Return (x, y) of the center of cell containing provided text 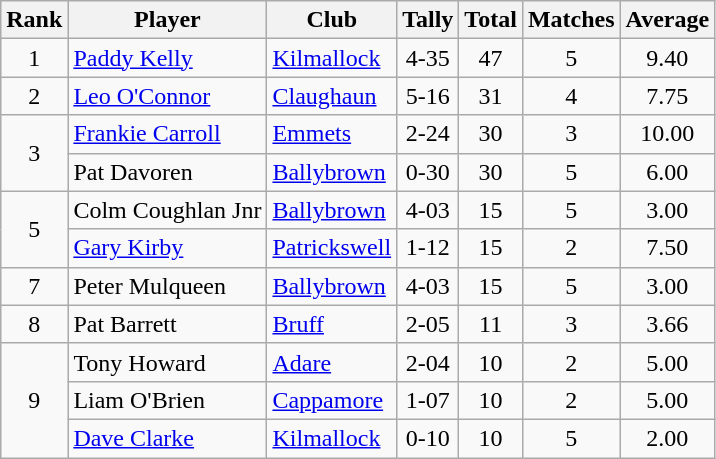
Colm Coughlan Jnr (168, 210)
Matches (571, 20)
Pat Barrett (168, 324)
Pat Davoren (168, 172)
10.00 (668, 134)
Total (491, 20)
Adare (332, 362)
2-05 (428, 324)
Liam O'Brien (168, 400)
7.75 (668, 96)
Player (168, 20)
7.50 (668, 248)
Bruff (332, 324)
4 (571, 96)
Dave Clarke (168, 438)
2.00 (668, 438)
5-16 (428, 96)
0-30 (428, 172)
Tally (428, 20)
Gary Kirby (168, 248)
3.66 (668, 324)
Cappamore (332, 400)
Frankie Carroll (168, 134)
Club (332, 20)
Claughaun (332, 96)
Patrickswell (332, 248)
31 (491, 96)
Rank (34, 20)
Leo O'Connor (168, 96)
47 (491, 58)
11 (491, 324)
Paddy Kelly (168, 58)
8 (34, 324)
1-12 (428, 248)
2-04 (428, 362)
7 (34, 286)
6.00 (668, 172)
1-07 (428, 400)
0-10 (428, 438)
Tony Howard (168, 362)
Average (668, 20)
9 (34, 400)
Emmets (332, 134)
4-35 (428, 58)
9.40 (668, 58)
1 (34, 58)
2-24 (428, 134)
Peter Mulqueen (168, 286)
